For the text-containing cell, return its midpoint in [x, y] coordinate format. 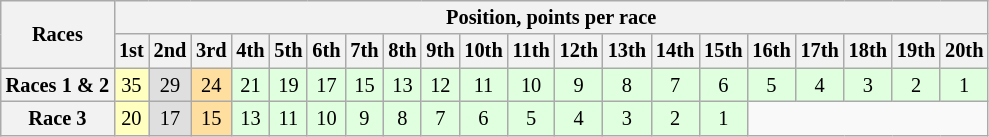
21 [250, 85]
1st [132, 51]
24 [211, 85]
6th [326, 51]
11th [532, 51]
35 [132, 85]
20 [132, 118]
5th [288, 51]
12 [440, 85]
17th [820, 51]
3rd [211, 51]
2nd [170, 51]
8th [402, 51]
Race 3 [58, 118]
29 [170, 85]
19th [916, 51]
14th [675, 51]
18th [868, 51]
Position, points per race [551, 17]
15th [723, 51]
12th [579, 51]
16th [771, 51]
10th [483, 51]
Races 1 & 2 [58, 85]
9th [440, 51]
20th [964, 51]
4th [250, 51]
7th [364, 51]
19 [288, 85]
Races [58, 34]
13th [627, 51]
